For the text-containing cell, return its midpoint in [x, y] coordinate format. 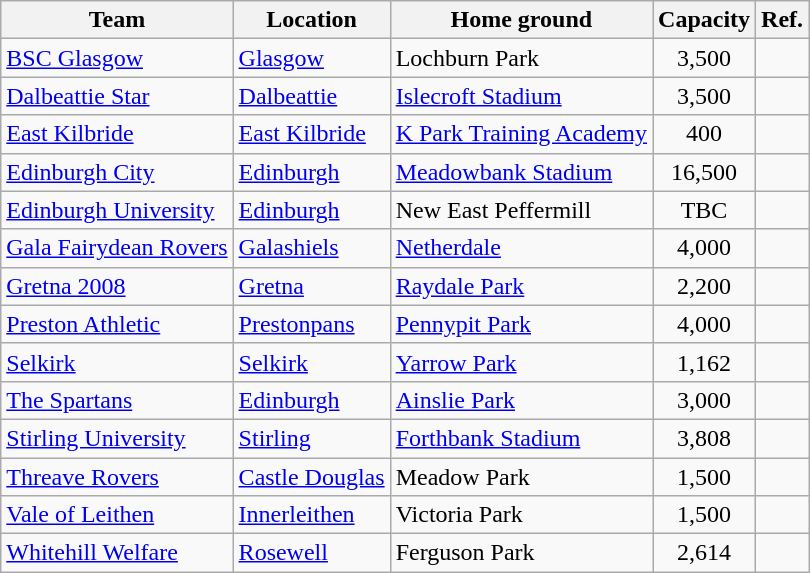
Dalbeattie [312, 96]
New East Peffermill [521, 210]
Ref. [782, 20]
Prestonpans [312, 324]
Ferguson Park [521, 553]
Dalbeattie Star [117, 96]
Yarrow Park [521, 362]
Threave Rovers [117, 477]
Home ground [521, 20]
1,162 [704, 362]
Edinburgh University [117, 210]
Location [312, 20]
Forthbank Stadium [521, 438]
3,808 [704, 438]
BSC Glasgow [117, 58]
Stirling University [117, 438]
Galashiels [312, 248]
Victoria Park [521, 515]
Innerleithen [312, 515]
400 [704, 134]
Stirling [312, 438]
Castle Douglas [312, 477]
Rosewell [312, 553]
TBC [704, 210]
Vale of Leithen [117, 515]
16,500 [704, 172]
Edinburgh City [117, 172]
2,614 [704, 553]
Gretna [312, 286]
Capacity [704, 20]
Raydale Park [521, 286]
Meadowbank Stadium [521, 172]
Preston Athletic [117, 324]
Whitehill Welfare [117, 553]
Gretna 2008 [117, 286]
Pennypit Park [521, 324]
Islecroft Stadium [521, 96]
Lochburn Park [521, 58]
3,000 [704, 400]
Ainslie Park [521, 400]
Glasgow [312, 58]
Gala Fairydean Rovers [117, 248]
Team [117, 20]
2,200 [704, 286]
K Park Training Academy [521, 134]
The Spartans [117, 400]
Meadow Park [521, 477]
Netherdale [521, 248]
